Identify which cell holds the provided text, then report its [x, y] central coordinate. 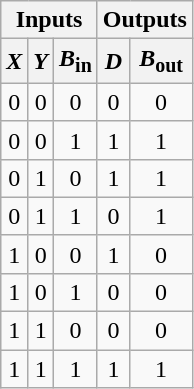
D [113, 61]
Y [41, 61]
X [14, 61]
Bout [162, 61]
Outputs [144, 20]
Inputs [50, 20]
Bin [76, 61]
